Find where the given text appears and provide that cell's center as (X, Y) coordinate. 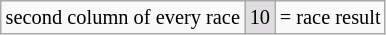
second column of every race (123, 17)
10 (260, 17)
= race result (330, 17)
